Search for the cell housing the specified text and yield its (X, Y) center coordinate. 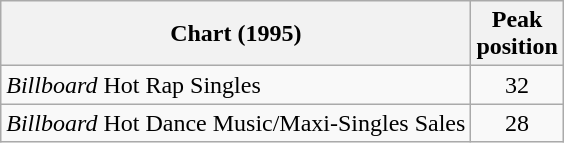
28 (517, 123)
32 (517, 85)
Chart (1995) (236, 34)
Billboard Hot Dance Music/Maxi-Singles Sales (236, 123)
Peakposition (517, 34)
Billboard Hot Rap Singles (236, 85)
